For the text-containing cell, return its midpoint in (X, Y) coordinate format. 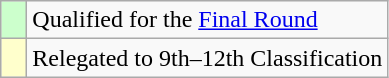
Qualified for the Final Round (208, 20)
Relegated to 9th–12th Classification (208, 58)
